Return the (X, Y) coordinate for the center point of the cell that contains the specified text.  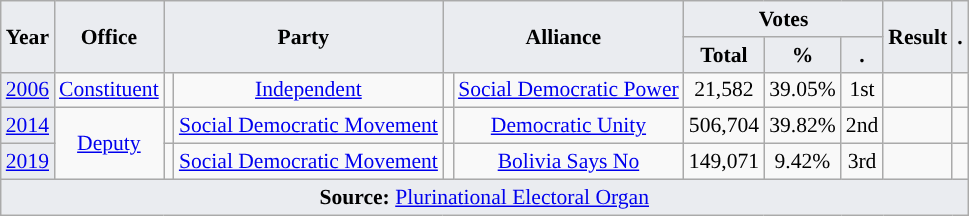
Source: Plurinational Electoral Organ (484, 197)
39.82% (802, 126)
Office (109, 36)
3rd (862, 162)
% (802, 55)
39.05% (802, 90)
Independent (308, 90)
Bolivia Says No (568, 162)
Votes (784, 19)
Alliance (564, 36)
1st (862, 90)
2006 (28, 90)
Constituent (109, 90)
Result (918, 36)
Deputy (109, 144)
Year (28, 36)
Social Democratic Power (568, 90)
9.42% (802, 162)
2014 (28, 126)
149,071 (724, 162)
506,704 (724, 126)
Party (304, 36)
2019 (28, 162)
2nd (862, 126)
21,582 (724, 90)
Total (724, 55)
Democratic Unity (568, 126)
